Detect which cell encompasses the target text, then output its [x, y] center coordinate. 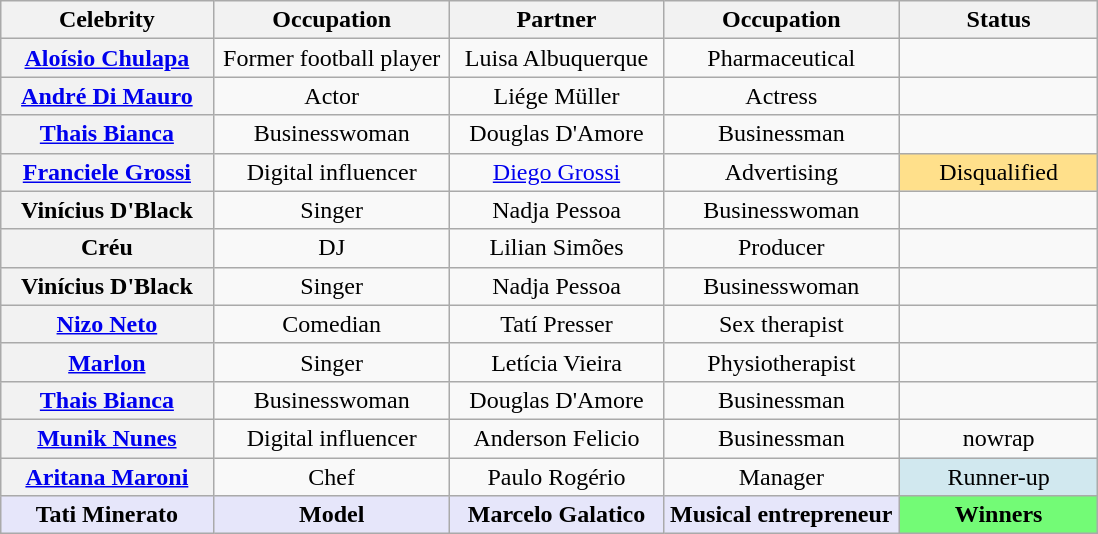
Letícia Vieira [557, 362]
Actor [332, 96]
Manager [781, 477]
Producer [781, 248]
Former football player [332, 58]
Munik Nunes [107, 438]
Advertising [781, 172]
Paulo Rogério [557, 477]
Chef [332, 477]
Status [998, 20]
Physiotherapist [781, 362]
André Di Mauro [107, 96]
Marlon [107, 362]
Franciele Grossi [107, 172]
Celebrity [107, 20]
Sex therapist [781, 324]
nowrap [998, 438]
Marcelo Galatico [557, 515]
Luisa Albuquerque [557, 58]
Anderson Felicio [557, 438]
Aloísio Chulapa [107, 58]
Créu [107, 248]
Winners [998, 515]
Tati Minerato [107, 515]
Tatí Presser [557, 324]
Comedian [332, 324]
Runner-up [998, 477]
Partner [557, 20]
Model [332, 515]
Musical entrepreneur [781, 515]
Aritana Maroni [107, 477]
Actress [781, 96]
Lilian Simões [557, 248]
Nizo Neto [107, 324]
Disqualified [998, 172]
Diego Grossi [557, 172]
DJ [332, 248]
Pharmaceutical [781, 58]
Liége Müller [557, 96]
